Determine the (x, y) coordinate at the center of the cell enclosing the given text.  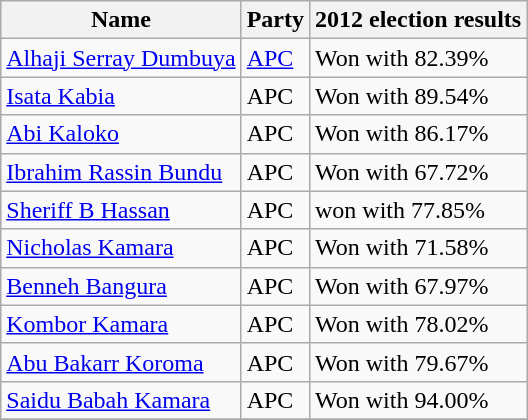
Isata Kabia (121, 96)
Ibrahim Rassin Bundu (121, 172)
Party (275, 20)
Won with 86.17% (418, 134)
2012 election results (418, 20)
Won with 79.67% (418, 362)
Won with 71.58% (418, 248)
Benneh Bangura (121, 286)
Alhaji Serray Dumbuya (121, 58)
Abi Kaloko (121, 134)
Won with 67.97% (418, 286)
Won with 94.00% (418, 400)
Kombor Kamara (121, 324)
won with 77.85% (418, 210)
Won with 67.72% (418, 172)
Nicholas Kamara (121, 248)
Sheriff B Hassan (121, 210)
Name (121, 20)
Saidu Babah Kamara (121, 400)
Abu Bakarr Koroma (121, 362)
Won with 89.54% (418, 96)
Won with 82.39% (418, 58)
Won with 78.02% (418, 324)
